Capture the cell that displays the provided text and extract its [x, y] central coordinate. 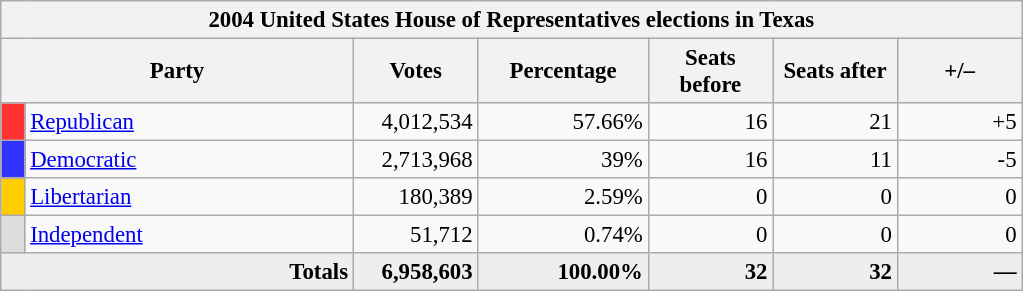
Party [178, 72]
-5 [960, 160]
Republican [189, 122]
Percentage [563, 72]
+5 [960, 122]
57.66% [563, 122]
39% [563, 160]
Votes [416, 72]
180,389 [416, 197]
2004 United States House of Representatives elections in Texas [512, 20]
21 [836, 122]
Seats after [836, 72]
2,713,968 [416, 160]
4,012,534 [416, 122]
2.59% [563, 197]
Democratic [189, 160]
Seats before [710, 72]
51,712 [416, 235]
Independent [189, 235]
Libertarian [189, 197]
0.74% [563, 235]
+/– [960, 72]
11 [836, 160]
